Output the [x, y] coordinate of the center of the cell containing the given text.  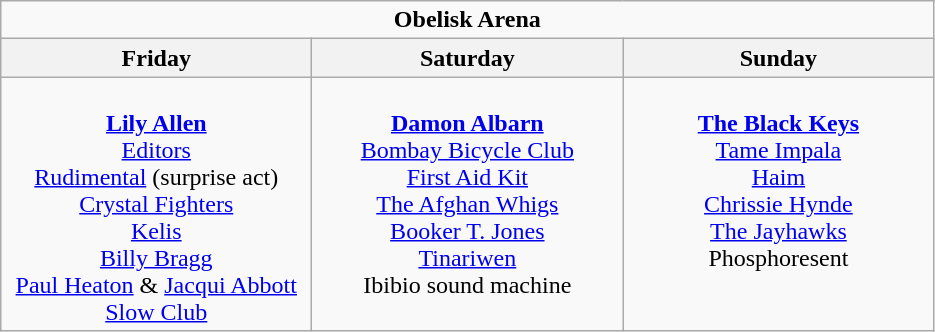
Friday [156, 58]
Obelisk Arena [468, 20]
Saturday [468, 58]
Sunday [778, 58]
Lily Allen Editors Rudimental (surprise act) Crystal Fighters Kelis Billy Bragg Paul Heaton & Jacqui Abbott Slow Club [156, 204]
Damon Albarn Bombay Bicycle Club First Aid Kit The Afghan Whigs Booker T. Jones Tinariwen Ibibio sound machine [468, 204]
The Black Keys Tame Impala Haim Chrissie Hynde The Jayhawks Phosphoresent [778, 204]
